Pinpoint the cell where the given text exists, returning its (x, y) midpoint coordinate. 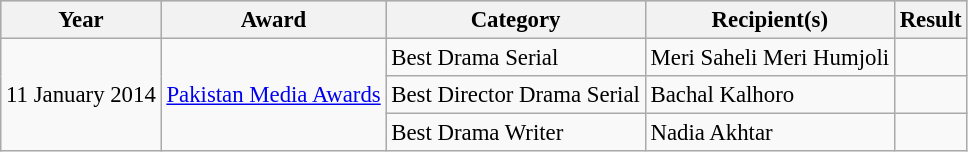
Bachal Kalhoro (770, 95)
Best Director Drama Serial (516, 95)
Category (516, 20)
Nadia Akhtar (770, 133)
Best Drama Serial (516, 58)
Result (930, 20)
Best Drama Writer (516, 133)
Meri Saheli Meri Humjoli (770, 58)
Recipient(s) (770, 20)
Award (274, 20)
Pakistan Media Awards (274, 96)
Year (81, 20)
11 January 2014 (81, 96)
